From the cell containing the given text, extract its center point as (x, y) coordinate. 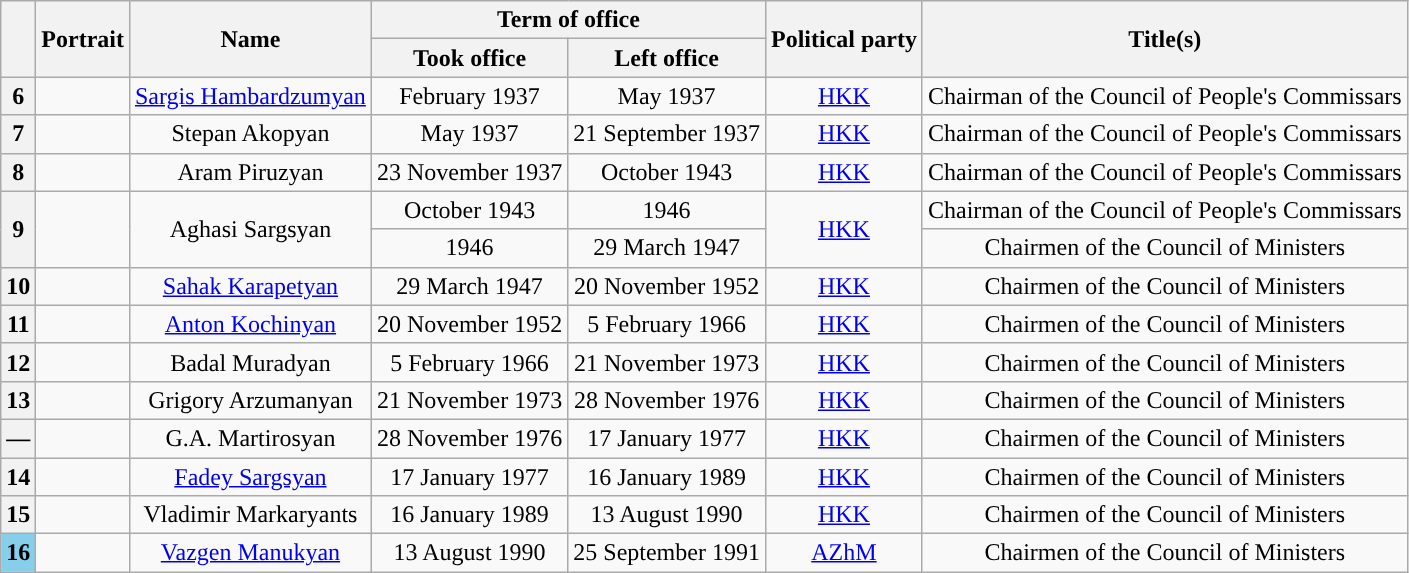
Sargis Hambardzumyan (250, 96)
Vazgen Manukyan (250, 553)
13 (18, 400)
Term of office (568, 20)
Grigory Arzumanyan (250, 400)
Fadey Sargsyan (250, 477)
— (18, 438)
Portrait (83, 39)
Sahak Karapetyan (250, 286)
10 (18, 286)
Took office (469, 58)
16 (18, 553)
8 (18, 172)
Anton Kochinyan (250, 324)
12 (18, 362)
February 1937 (469, 96)
15 (18, 515)
21 September 1937 (667, 134)
Name (250, 39)
Stepan Akopyan (250, 134)
G.A. Martirosyan (250, 438)
Aghasi Sargsyan (250, 229)
6 (18, 96)
Badal Muradyan (250, 362)
23 November 1937 (469, 172)
Vladimir Markaryants (250, 515)
25 September 1991 (667, 553)
AZhM (844, 553)
7 (18, 134)
Aram Piruzyan (250, 172)
Title(s) (1164, 39)
11 (18, 324)
14 (18, 477)
9 (18, 229)
Political party (844, 39)
Left office (667, 58)
